Scan for the cell matching the given text and deliver its (x, y) coordinate at center. 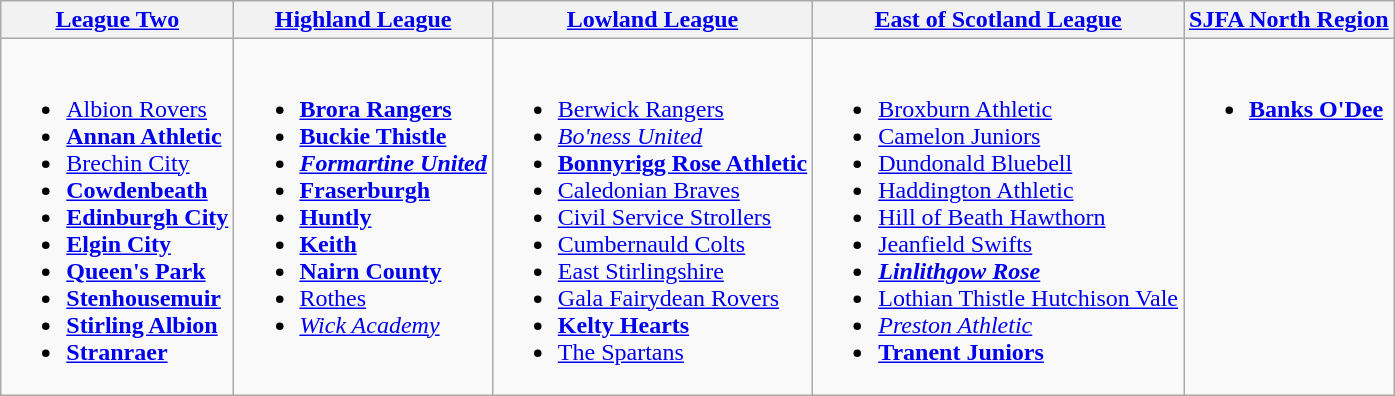
Banks O'Dee (1290, 217)
Albion RoversAnnan AthleticBrechin CityCowdenbeathEdinburgh CityElgin CityQueen's ParkStenhousemuirStirling AlbionStranraer (118, 217)
League Two (118, 20)
East of Scotland League (998, 20)
Lowland League (652, 20)
Highland League (363, 20)
Brora RangersBuckie ThistleFormartine UnitedFraserburghHuntlyKeithNairn CountyRothesWick Academy (363, 217)
SJFA North Region (1290, 20)
